Output the (X, Y) coordinate of the center of the cell containing the given text.  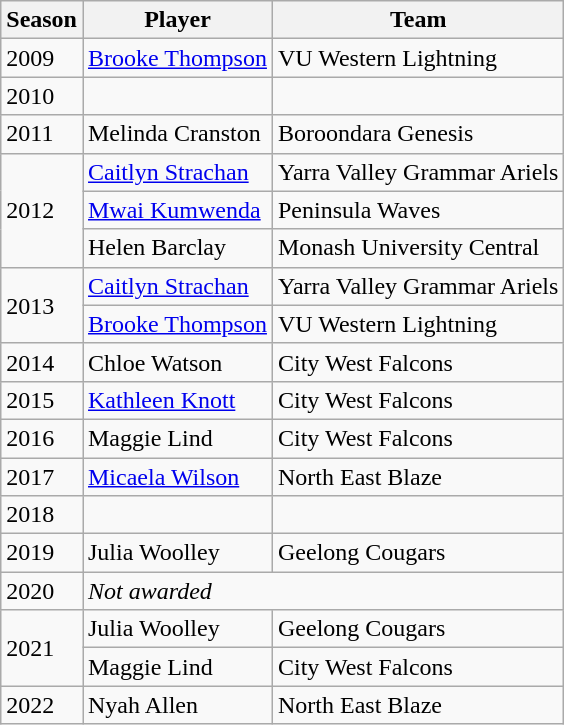
2017 (42, 477)
Player (177, 20)
2014 (42, 362)
Mwai Kumwenda (177, 210)
Chloe Watson (177, 362)
2022 (42, 705)
Boroondara Genesis (418, 134)
Nyah Allen (177, 705)
Helen Barclay (177, 248)
2020 (42, 591)
2013 (42, 305)
Season (42, 20)
2011 (42, 134)
Peninsula Waves (418, 210)
2010 (42, 96)
Melinda Cranston (177, 134)
Kathleen Knott (177, 400)
2016 (42, 438)
2009 (42, 58)
2018 (42, 515)
Monash University Central (418, 248)
2019 (42, 553)
Team (418, 20)
2015 (42, 400)
Not awarded (322, 591)
Micaela Wilson (177, 477)
2021 (42, 648)
2012 (42, 210)
